Find where the given text appears and provide that cell's center as (x, y) coordinate. 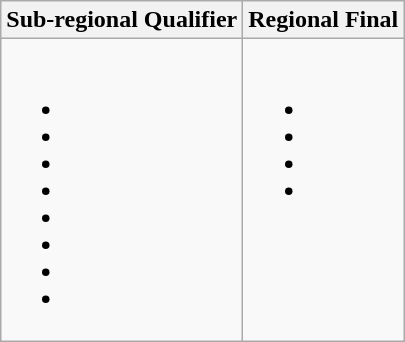
Regional Final (324, 20)
Sub-regional Qualifier (122, 20)
